Search for the cell housing the specified text and yield its (x, y) center coordinate. 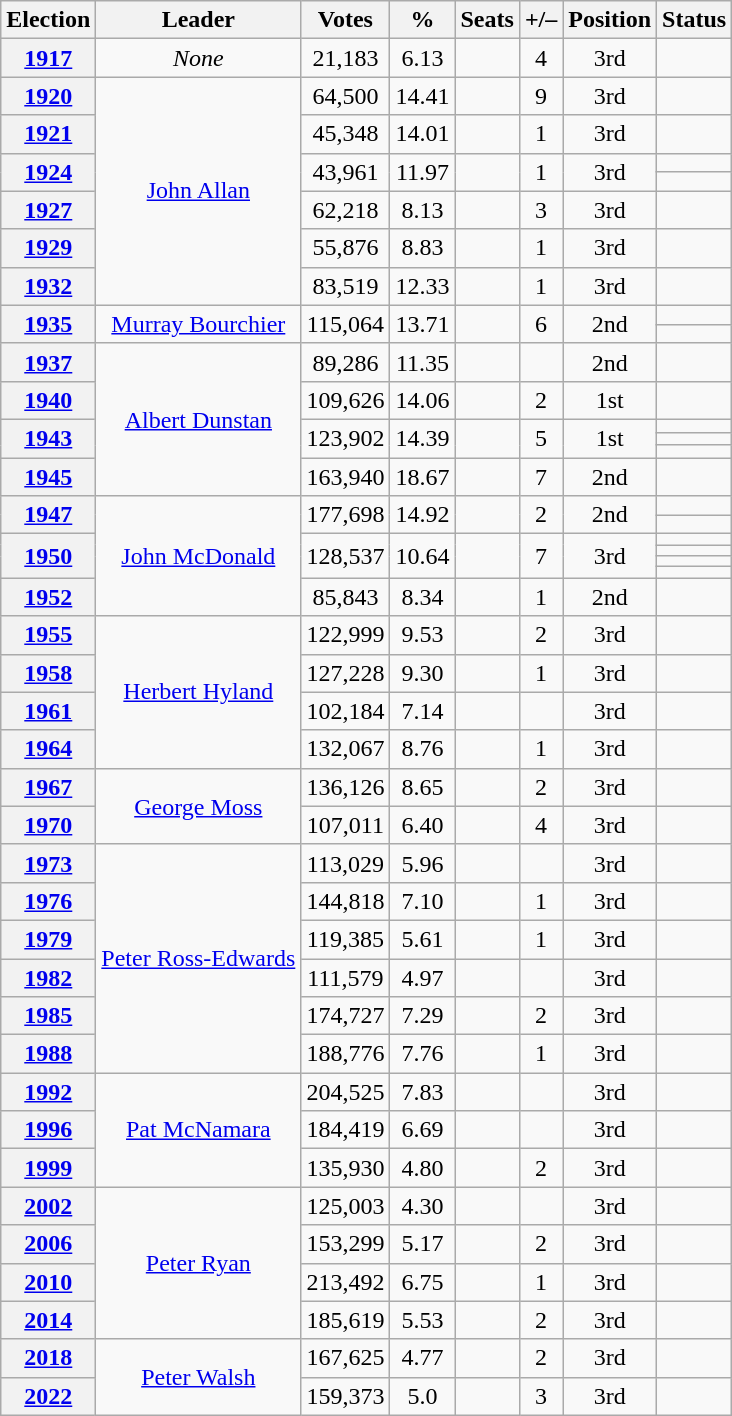
7.10 (422, 901)
14.39 (422, 438)
9 (540, 96)
Peter Walsh (198, 1377)
122,999 (346, 635)
1927 (48, 210)
14.06 (422, 400)
1940 (48, 400)
62,218 (346, 210)
107,011 (346, 825)
8.65 (422, 787)
1973 (48, 863)
132,067 (346, 749)
5.53 (422, 1320)
Murray Bourchier (198, 324)
7.76 (422, 1054)
John Allan (198, 191)
9.30 (422, 673)
125,003 (346, 1206)
11.35 (422, 362)
1920 (48, 96)
1945 (48, 477)
43,961 (346, 172)
1958 (48, 673)
185,619 (346, 1320)
+/– (540, 20)
1935 (48, 324)
1999 (48, 1168)
8.76 (422, 749)
64,500 (346, 96)
1992 (48, 1092)
1932 (48, 286)
1967 (48, 787)
5.61 (422, 939)
127,228 (346, 673)
1996 (48, 1130)
4.80 (422, 1168)
1937 (48, 362)
6.40 (422, 825)
Pat McNamara (198, 1130)
128,537 (346, 556)
18.67 (422, 477)
Votes (346, 20)
7.83 (422, 1092)
1985 (48, 1016)
144,818 (346, 901)
2006 (48, 1244)
174,727 (346, 1016)
2018 (48, 1358)
1964 (48, 749)
None (198, 58)
83,519 (346, 286)
14.41 (422, 96)
6.75 (422, 1282)
55,876 (346, 248)
1979 (48, 939)
6.13 (422, 58)
1988 (48, 1054)
113,029 (346, 863)
177,698 (346, 515)
213,492 (346, 1282)
135,930 (346, 1168)
4.77 (422, 1358)
Peter Ryan (198, 1263)
1917 (48, 58)
5.96 (422, 863)
1976 (48, 901)
6 (540, 324)
Position (610, 20)
159,373 (346, 1396)
Status (694, 20)
George Moss (198, 806)
2014 (48, 1320)
2002 (48, 1206)
153,299 (346, 1244)
1955 (48, 635)
4.97 (422, 977)
5 (540, 438)
John McDonald (198, 556)
111,579 (346, 977)
204,525 (346, 1092)
119,385 (346, 939)
14.01 (422, 134)
1943 (48, 438)
136,126 (346, 787)
10.64 (422, 556)
188,776 (346, 1054)
9.53 (422, 635)
Albert Dunstan (198, 419)
8.34 (422, 597)
89,286 (346, 362)
5.17 (422, 1244)
7.29 (422, 1016)
1924 (48, 172)
Leader (198, 20)
1961 (48, 711)
163,940 (346, 477)
1947 (48, 515)
8.13 (422, 210)
11.97 (422, 172)
109,626 (346, 400)
1950 (48, 556)
1982 (48, 977)
85,843 (346, 597)
Seats (487, 20)
45,348 (346, 134)
Peter Ross-Edwards (198, 958)
2022 (48, 1396)
13.71 (422, 324)
115,064 (346, 324)
102,184 (346, 711)
4.30 (422, 1206)
12.33 (422, 286)
6.69 (422, 1130)
1970 (48, 825)
1921 (48, 134)
167,625 (346, 1358)
8.83 (422, 248)
7.14 (422, 711)
1952 (48, 597)
Herbert Hyland (198, 692)
% (422, 20)
21,183 (346, 58)
123,902 (346, 438)
Election (48, 20)
5.0 (422, 1396)
14.92 (422, 515)
184,419 (346, 1130)
1929 (48, 248)
2010 (48, 1282)
